Determine the [x, y] coordinate at the center of the cell enclosing the given text.  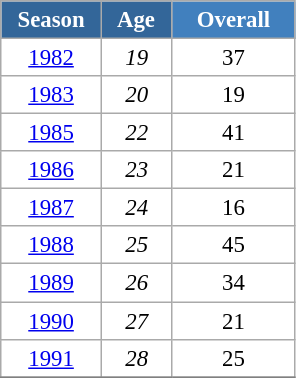
41 [234, 133]
1986 [52, 170]
22 [136, 133]
1989 [52, 283]
1985 [52, 133]
Age [136, 20]
24 [136, 208]
Overall [234, 20]
1990 [52, 321]
27 [136, 321]
1991 [52, 358]
20 [136, 95]
37 [234, 58]
1987 [52, 208]
28 [136, 358]
23 [136, 170]
34 [234, 283]
26 [136, 283]
1983 [52, 95]
16 [234, 208]
1982 [52, 58]
Season [52, 20]
1988 [52, 245]
45 [234, 245]
